From the cell containing the given text, extract its center point as (x, y) coordinate. 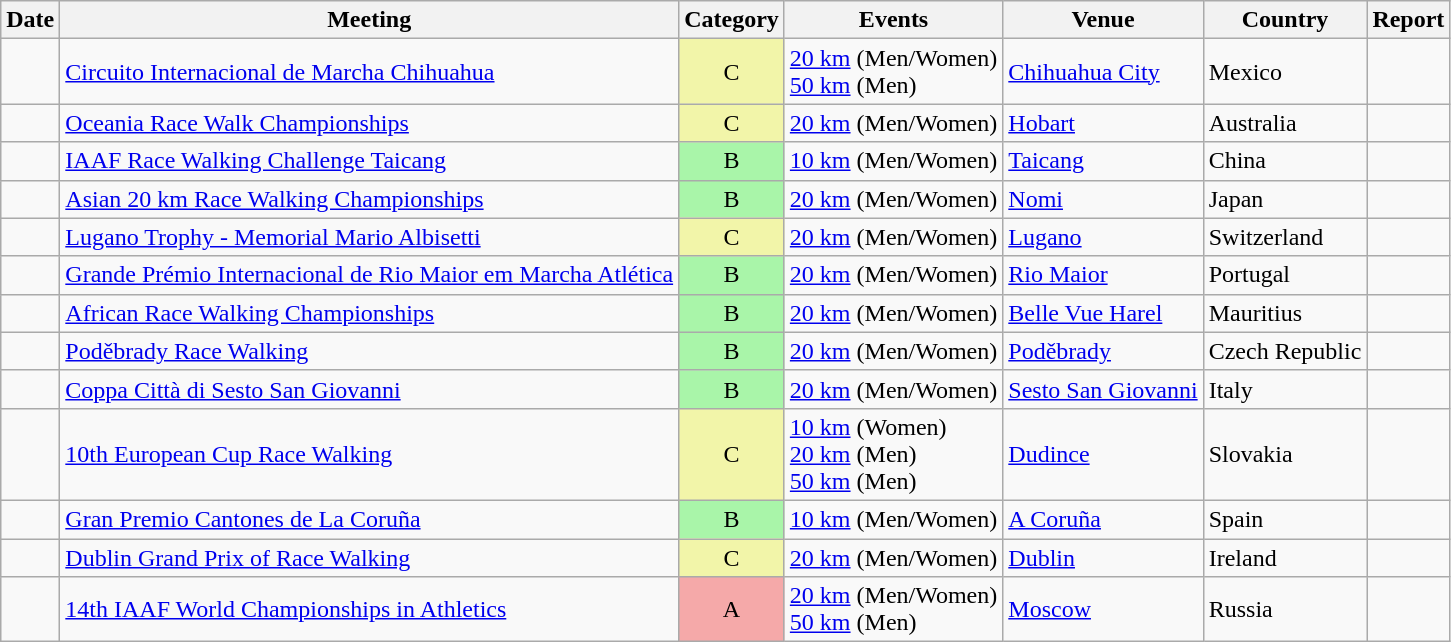
Sesto San Giovanni (1103, 389)
Taicang (1103, 161)
Dublin (1103, 557)
Slovakia (1285, 454)
Poděbrady (1103, 351)
African Race Walking Championships (370, 313)
China (1285, 161)
Dudince (1103, 454)
Events (893, 20)
A Coruña (1103, 519)
Grande Prémio Internacional de Rio Maior em Marcha Atlética (370, 275)
Lugano Trophy - Memorial Mario Albisetti (370, 237)
Portugal (1285, 275)
Venue (1103, 20)
10 km (Women) 20 km (Men) 50 km (Men) (893, 454)
Mauritius (1285, 313)
Chihuahua City (1103, 72)
Coppa Città di Sesto San Giovanni (370, 389)
Nomi (1103, 199)
14th IAAF World Championships in Athletics (370, 610)
Category (732, 20)
Mexico (1285, 72)
Australia (1285, 123)
Lugano (1103, 237)
Belle Vue Harel (1103, 313)
Spain (1285, 519)
Report (1408, 20)
Russia (1285, 610)
Asian 20 km Race Walking Championships (370, 199)
Italy (1285, 389)
Rio Maior (1103, 275)
Switzerland (1285, 237)
Oceania Race Walk Championships (370, 123)
Country (1285, 20)
A (732, 610)
Hobart (1103, 123)
Ireland (1285, 557)
Circuito Internacional de Marcha Chihuahua (370, 72)
Moscow (1103, 610)
Dublin Grand Prix of Race Walking (370, 557)
10th European Cup Race Walking (370, 454)
Gran Premio Cantones de La Coruña (370, 519)
IAAF Race Walking Challenge Taicang (370, 161)
Japan (1285, 199)
Czech Republic (1285, 351)
Date (30, 20)
Poděbrady Race Walking (370, 351)
Meeting (370, 20)
